Pinpoint the cell where the given text exists, returning its [x, y] midpoint coordinate. 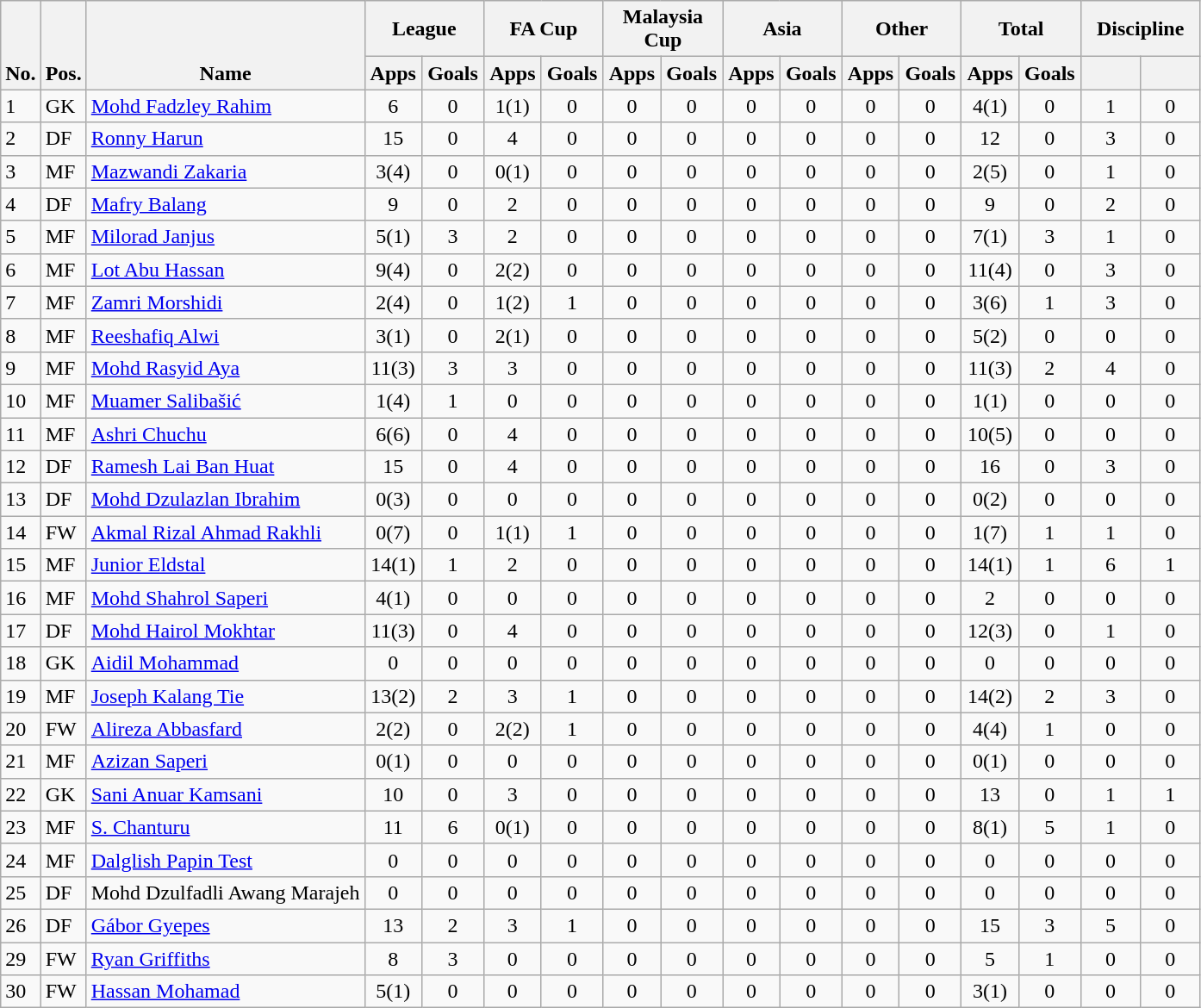
13(2) [393, 696]
Muamer Salibašić [226, 401]
25 [21, 893]
19 [21, 696]
Gábor Gyepes [226, 925]
Discipline [1141, 29]
Other [901, 29]
Name [226, 45]
8(1) [991, 827]
7 [21, 302]
League [424, 29]
30 [21, 992]
22 [21, 794]
2(5) [991, 171]
3(6) [991, 302]
23 [21, 827]
Mohd Dzulazlan Ibrahim [226, 500]
5(2) [991, 335]
S. Chanturu [226, 827]
Mohd Shahrol Saperi [226, 598]
20 [21, 729]
FA Cup [544, 29]
Reeshafiq Alwi [226, 335]
18 [21, 663]
14 [21, 532]
Mohd Dzulfadli Awang Marajeh [226, 893]
Milorad Janjus [226, 237]
29 [21, 959]
Ashri Chuchu [226, 433]
Hassan Mohamad [226, 992]
4(4) [991, 729]
7(1) [991, 237]
No. [21, 45]
2(1) [513, 335]
Mafry Balang [226, 204]
Ryan Griffiths [226, 959]
0(2) [991, 500]
Azizan Saperi [226, 762]
21 [21, 762]
6(6) [393, 433]
17 [21, 631]
1(2) [513, 302]
Ronny Harun [226, 139]
Mohd Fadzley Rahim [226, 106]
12(3) [991, 631]
9(4) [393, 270]
11(4) [991, 270]
3(4) [393, 171]
1(4) [393, 401]
Sani Anuar Kamsani [226, 794]
Mazwandi Zakaria [226, 171]
24 [21, 860]
Alireza Abbasfard [226, 729]
Pos. [64, 45]
Malaysia Cup [663, 29]
Akmal Rizal Ahmad Rakhli [226, 532]
26 [21, 925]
Total [1022, 29]
2(4) [393, 302]
0(3) [393, 500]
Dalglish Papin Test [226, 860]
Mohd Rasyid Aya [226, 368]
Aidil Mohammad [226, 663]
Zamri Morshidi [226, 302]
1(7) [991, 532]
Junior Eldstal [226, 565]
Asia [782, 29]
Joseph Kalang Tie [226, 696]
Lot Abu Hassan [226, 270]
14(2) [991, 696]
Mohd Hairol Mokhtar [226, 631]
0(7) [393, 532]
Ramesh Lai Ban Huat [226, 467]
10(5) [991, 433]
